Scan for the cell matching the given text and deliver its (x, y) coordinate at center. 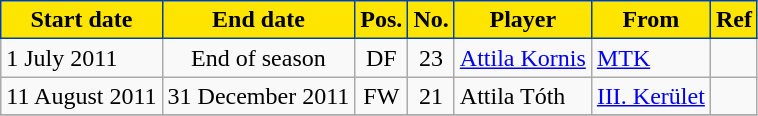
Start date (82, 20)
31 December 2011 (258, 96)
1 July 2011 (82, 58)
MTK (650, 58)
Player (522, 20)
No. (431, 20)
Ref (734, 20)
From (650, 20)
III. Kerület (650, 96)
FW (382, 96)
21 (431, 96)
Pos. (382, 20)
DF (382, 58)
11 August 2011 (82, 96)
Attila Tóth (522, 96)
23 (431, 58)
End date (258, 20)
End of season (258, 58)
Attila Kornis (522, 58)
